Detect which cell encompasses the target text, then output its [x, y] center coordinate. 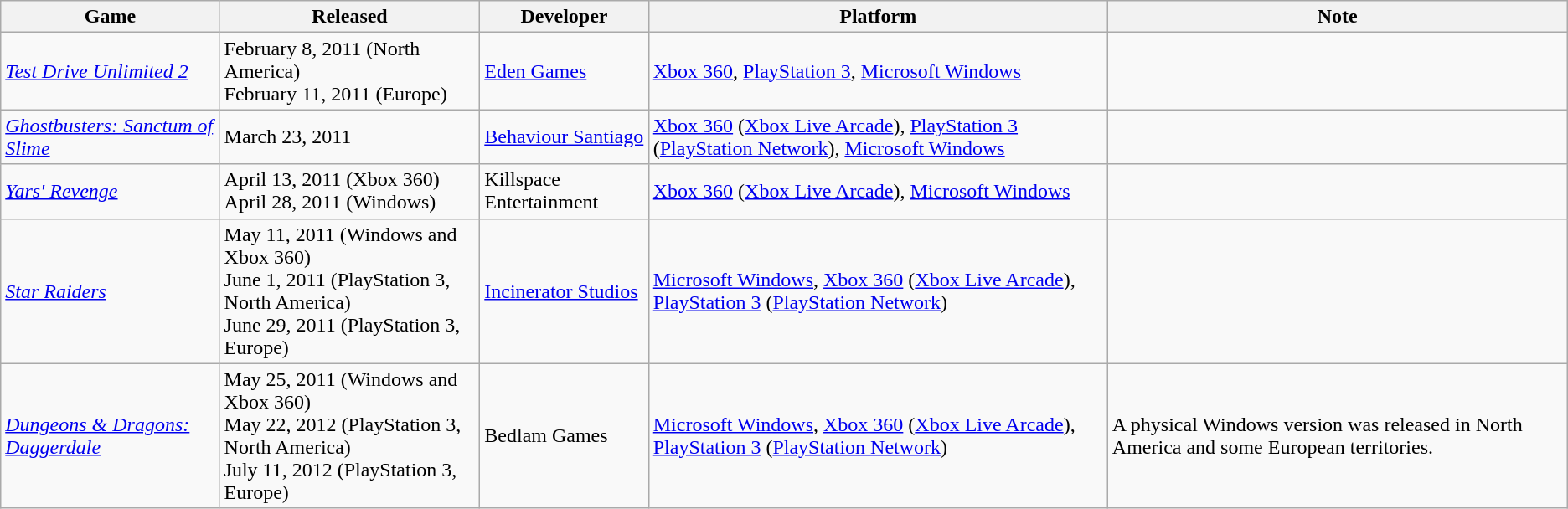
Platform [878, 17]
Killspace Entertainment [565, 191]
Eden Games [565, 71]
Xbox 360 (Xbox Live Arcade), Microsoft Windows [878, 191]
May 25, 2011 (Windows and Xbox 360)May 22, 2012 (PlayStation 3, North America)July 11, 2012 (PlayStation 3, Europe) [350, 435]
March 23, 2011 [350, 137]
April 13, 2011 (Xbox 360)April 28, 2011 (Windows) [350, 191]
Star Raiders [111, 291]
Developer [565, 17]
Xbox 360 (Xbox Live Arcade), PlayStation 3 (PlayStation Network), Microsoft Windows [878, 137]
Note [1337, 17]
February 8, 2011 (North America)February 11, 2011 (Europe) [350, 71]
Yars' Revenge [111, 191]
Behaviour Santiago [565, 137]
A physical Windows version was released in North America and some European territories. [1337, 435]
Incinerator Studios [565, 291]
May 11, 2011 (Windows and Xbox 360)June 1, 2011 (PlayStation 3, North America)June 29, 2011 (PlayStation 3, Europe) [350, 291]
Released [350, 17]
Dungeons & Dragons: Daggerdale [111, 435]
Ghostbusters: Sanctum of Slime [111, 137]
Bedlam Games [565, 435]
Test Drive Unlimited 2 [111, 71]
Game [111, 17]
Xbox 360, PlayStation 3, Microsoft Windows [878, 71]
